Extract the [X, Y] coordinate from the center of the cell holding the provided text.  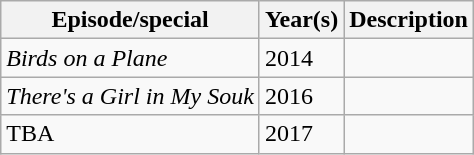
2016 [301, 96]
2017 [301, 134]
Description [409, 20]
Year(s) [301, 20]
2014 [301, 58]
Episode/special [130, 20]
There's a Girl in My Souk [130, 96]
Birds on a Plane [130, 58]
TBA [130, 134]
